For the text-containing cell, return its midpoint in (x, y) coordinate format. 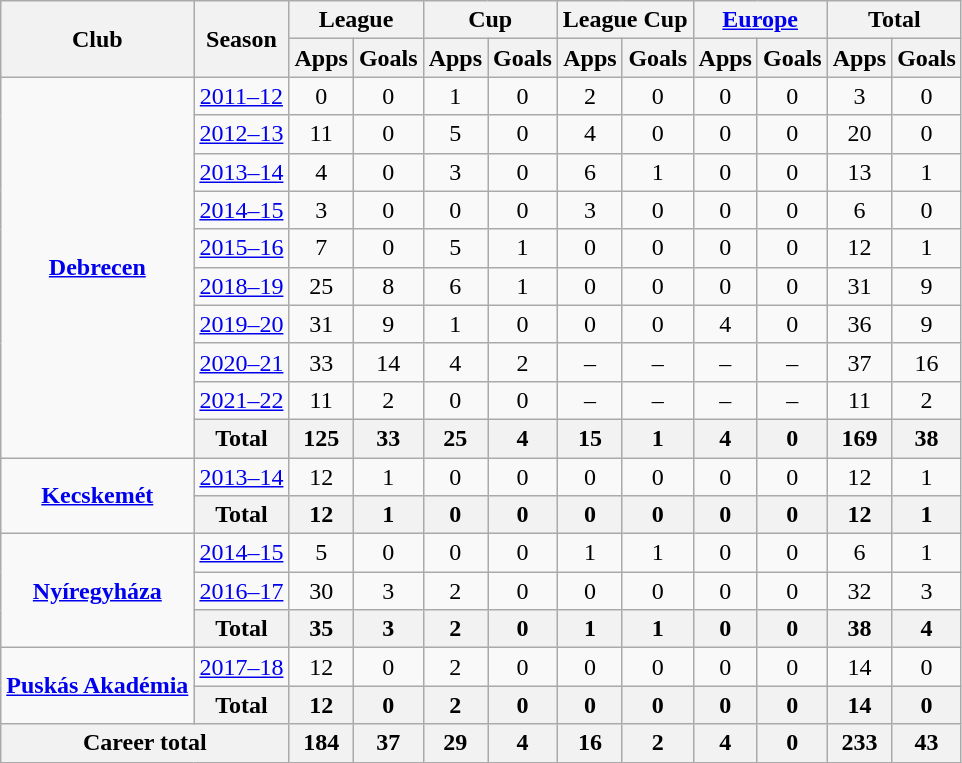
2011–12 (242, 96)
Season (242, 39)
184 (321, 743)
2012–13 (242, 134)
2015–16 (242, 248)
Career total (145, 743)
2019–20 (242, 324)
30 (321, 591)
8 (388, 286)
Cup (490, 20)
2021–22 (242, 400)
2016–17 (242, 591)
2020–21 (242, 362)
233 (859, 743)
Kecskemét (98, 496)
Debrecen (98, 268)
32 (859, 591)
169 (859, 438)
2017–18 (242, 667)
Nyíregyháza (98, 591)
20 (859, 134)
2018–19 (242, 286)
125 (321, 438)
13 (859, 172)
League (356, 20)
League Cup (625, 20)
29 (455, 743)
35 (321, 629)
7 (321, 248)
15 (590, 438)
43 (927, 743)
Club (98, 39)
Europe (760, 20)
Puskás Akadémia (98, 686)
36 (859, 324)
